Pinpoint the cell where the given text exists, returning its [x, y] midpoint coordinate. 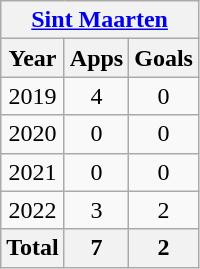
Goals [164, 58]
3 [96, 210]
Year [33, 58]
Apps [96, 58]
4 [96, 96]
2020 [33, 134]
2021 [33, 172]
Total [33, 248]
2022 [33, 210]
7 [96, 248]
Sint Maarten [100, 20]
2019 [33, 96]
